Pinpoint the cell where the given text exists, returning its [x, y] midpoint coordinate. 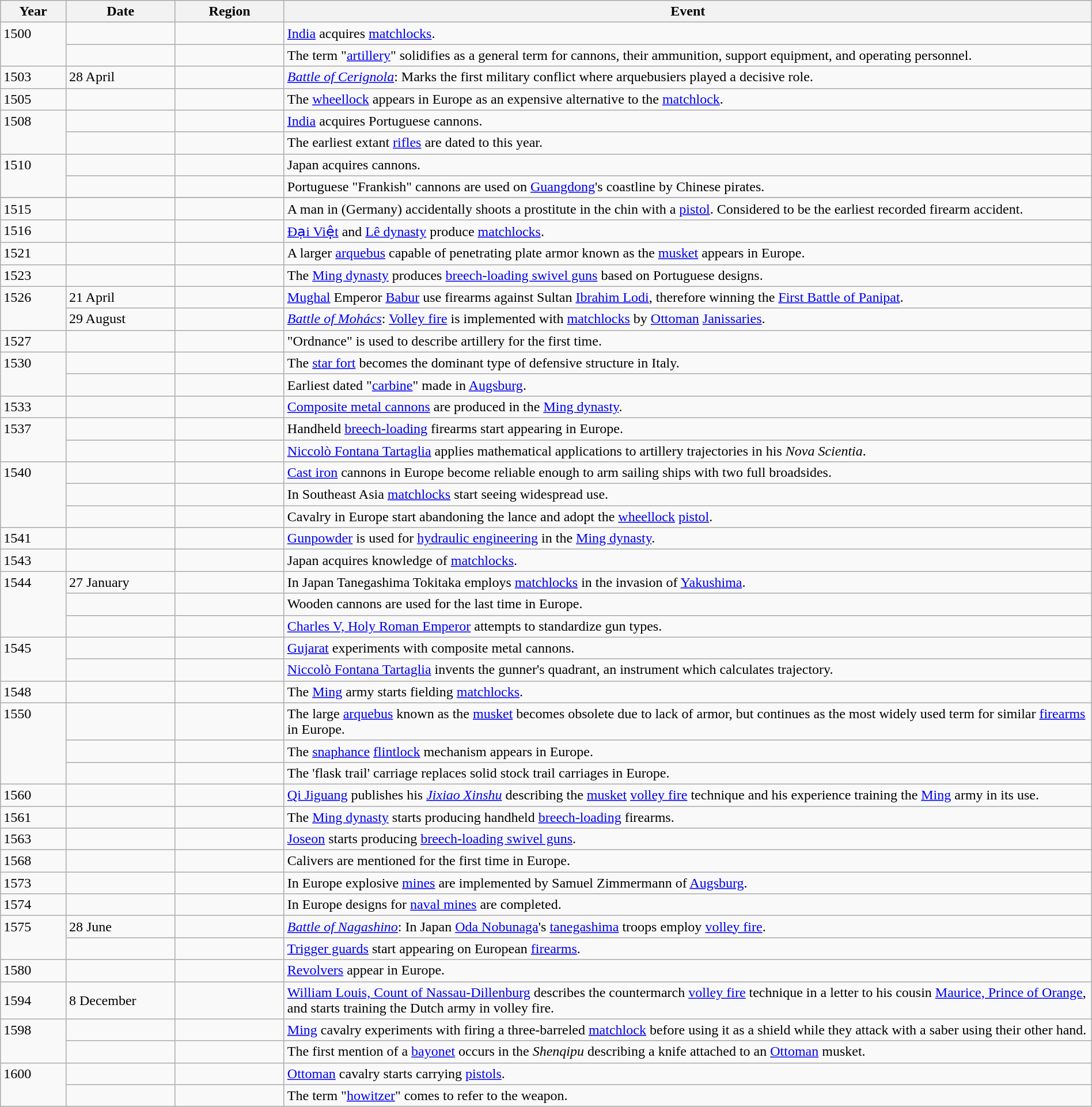
1527 [33, 341]
The wheellock appears in Europe as an expensive alternative to the matchlock. [688, 99]
A man in (Germany) accidentally shoots a prostitute in the chin with a pistol. Considered to be the earliest recorded firearm accident. [688, 208]
Revolvers appear in Europe. [688, 970]
Đại Việt and Lê dynasty produce matchlocks. [688, 231]
Japan acquires knowledge of matchlocks. [688, 560]
A larger arquebus capable of penetrating plate armor known as the musket appears in Europe. [688, 253]
Niccolò Fontana Tartaglia applies mathematical applications to artillery trajectories in his Nova Scientia. [688, 451]
1508 [33, 132]
In Southeast Asia matchlocks start seeing widespread use. [688, 495]
Trigger guards start appearing on European firearms. [688, 949]
1550 [33, 743]
India acquires matchlocks. [688, 33]
The snaphance flintlock mechanism appears in Europe. [688, 751]
21 April [120, 297]
28 April [120, 77]
Battle of Mohács: Volley fire is implemented with matchlocks by Ottoman Janissaries. [688, 319]
The first mention of a bayonet occurs in the Shenqipu describing a knife attached to an Ottoman musket. [688, 1052]
1573 [33, 883]
The Ming army starts fielding matchlocks. [688, 692]
1600 [33, 1085]
Event [688, 12]
Ming cavalry experiments with firing a three-barreled matchlock before using it as a shield while they attack with a saber using their other hand. [688, 1030]
1543 [33, 560]
The Ming dynasty produces breech-loading swivel guns based on Portuguese designs. [688, 275]
8 December [120, 1000]
1598 [33, 1041]
Qi Jiguang publishes his Jixiao Xinshu describing the musket volley fire technique and his experience training the Ming army in its use. [688, 795]
Gunpowder is used for hydraulic engineering in the Ming dynasty. [688, 539]
1541 [33, 539]
Wooden cannons are used for the last time in Europe. [688, 604]
29 August [120, 319]
Year [33, 12]
1521 [33, 253]
1505 [33, 99]
The term "artillery" solidifies as a general term for cannons, their ammunition, support equipment, and operating personnel. [688, 55]
1560 [33, 795]
28 June [120, 927]
1563 [33, 839]
1530 [33, 374]
In Europe explosive mines are implemented by Samuel Zimmermann of Augsburg. [688, 883]
1545 [33, 659]
The earliest extant rifles are dated to this year. [688, 143]
1544 [33, 604]
1526 [33, 308]
Ottoman cavalry starts carrying pistols. [688, 1074]
The Ming dynasty starts producing handheld breech-loading firearms. [688, 817]
1594 [33, 1000]
1516 [33, 231]
1561 [33, 817]
India acquires Portuguese cannons. [688, 121]
Composite metal cannons are produced in the Ming dynasty. [688, 407]
1523 [33, 275]
Battle of Nagashino: In Japan Oda Nobunaga's tanegashima troops employ volley fire. [688, 927]
1568 [33, 861]
1540 [33, 495]
1575 [33, 938]
Calivers are mentioned for the first time in Europe. [688, 861]
Cast iron cannons in Europe become reliable enough to arm sailing ships with two full broadsides. [688, 473]
Japan acquires cannons. [688, 165]
Cavalry in Europe start abandoning the lance and adopt the wheellock pistol. [688, 517]
1537 [33, 439]
1548 [33, 692]
The 'flask trail' carriage replaces solid stock trail carriages in Europe. [688, 773]
Region [229, 12]
1533 [33, 407]
In Japan Tanegashima Tokitaka employs matchlocks in the invasion of Yakushima. [688, 582]
Date [120, 12]
1503 [33, 77]
Gujarat experiments with composite metal cannons. [688, 648]
In Europe designs for naval mines are completed. [688, 905]
The term "howitzer" comes to refer to the weapon. [688, 1095]
1510 [33, 176]
1500 [33, 44]
1580 [33, 970]
Mughal Emperor Babur use firearms against Sultan Ibrahim Lodi, therefore winning the First Battle of Panipat. [688, 297]
1515 [33, 208]
Earliest dated "carbine" made in Augsburg. [688, 385]
"Ordnance" is used to describe artillery for the first time. [688, 341]
Joseon starts producing breech-loading swivel guns. [688, 839]
27 January [120, 582]
Charles V, Holy Roman Emperor attempts to standardize gun types. [688, 626]
The star fort becomes the dominant type of defensive structure in Italy. [688, 363]
1574 [33, 905]
Portuguese "Frankish" cannons are used on Guangdong's coastline by Chinese pirates. [688, 187]
Handheld breech-loading firearms start appearing in Europe. [688, 429]
Niccolò Fontana Tartaglia invents the gunner's quadrant, an instrument which calculates trajectory. [688, 670]
Battle of Cerignola: Marks the first military conflict where arquebusiers played a decisive role. [688, 77]
